For the text-containing cell, return its midpoint in (X, Y) coordinate format. 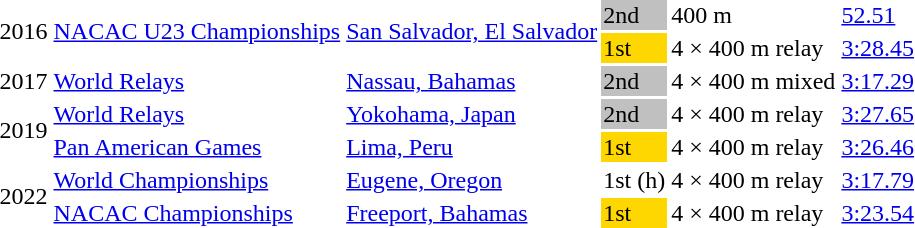
Eugene, Oregon (472, 180)
400 m (754, 15)
Yokohama, Japan (472, 114)
San Salvador, El Salvador (472, 32)
1st (h) (634, 180)
NACAC U23 Championships (197, 32)
Freeport, Bahamas (472, 213)
NACAC Championships (197, 213)
World Championships (197, 180)
Nassau, Bahamas (472, 81)
4 × 400 m mixed (754, 81)
Pan American Games (197, 147)
Lima, Peru (472, 147)
